Scan for the cell matching the given text and deliver its (X, Y) coordinate at center. 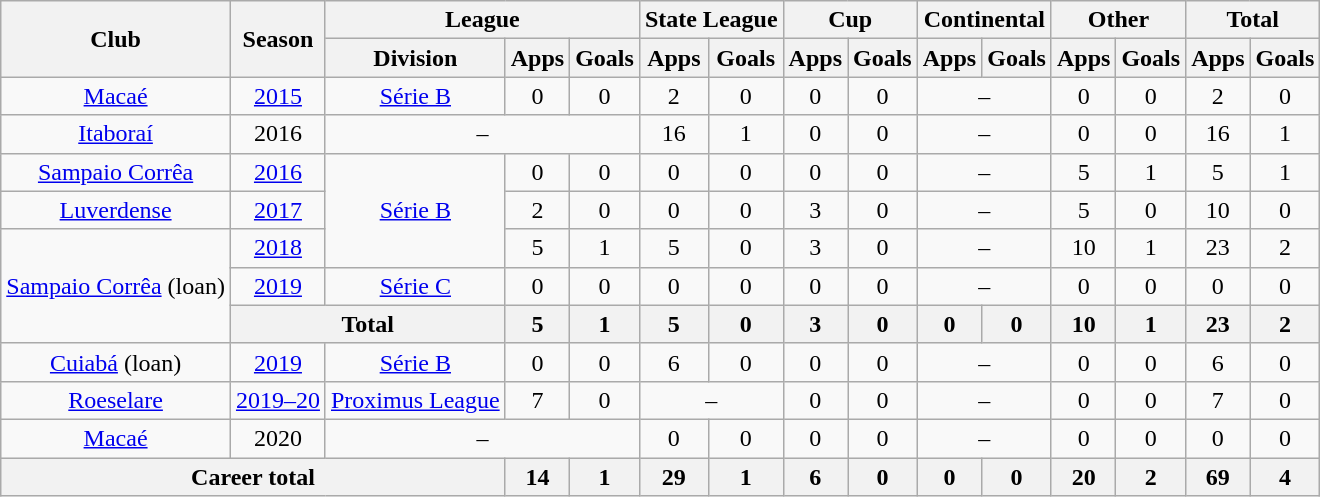
Luverdense (116, 210)
Série C (415, 286)
14 (537, 477)
League (482, 20)
Season (278, 39)
2019–20 (278, 400)
Club (116, 39)
Other (1118, 20)
Continental (984, 20)
69 (1218, 477)
29 (674, 477)
20 (1083, 477)
4 (1285, 477)
2018 (278, 248)
Proximus League (415, 400)
Cuiabá (loan) (116, 362)
Sampaio Corrêa (loan) (116, 286)
Cup (850, 20)
2020 (278, 438)
2015 (278, 96)
Sampaio Corrêa (116, 172)
Itaboraí (116, 134)
Roeselare (116, 400)
State League (711, 20)
Division (415, 58)
Career total (253, 477)
2017 (278, 210)
